From the cell containing the given text, extract its center point as [X, Y] coordinate. 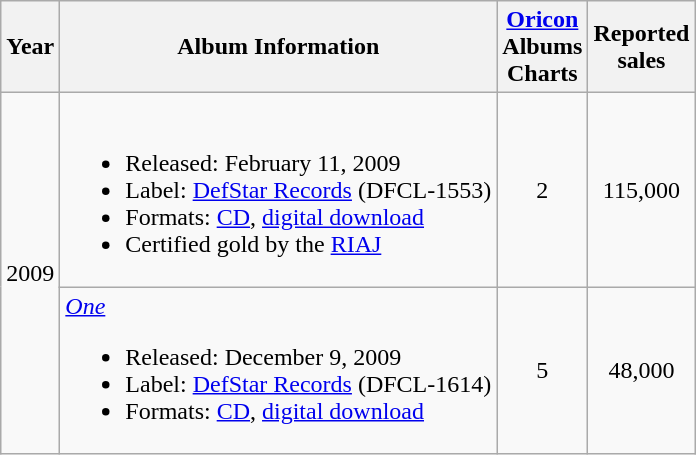
2 [542, 190]
Album Information [278, 47]
Year [30, 47]
Reportedsales [642, 47]
5 [542, 370]
Released: February 11, 2009Label: DefStar Records (DFCL-1553)Formats: CD, digital downloadCertified gold by the RIAJ [278, 190]
115,000 [642, 190]
OriconAlbumsCharts [542, 47]
2009 [30, 274]
OneReleased: December 9, 2009Label: DefStar Records (DFCL-1614)Formats: CD, digital download [278, 370]
48,000 [642, 370]
